Capture the cell that displays the provided text and extract its (X, Y) central coordinate. 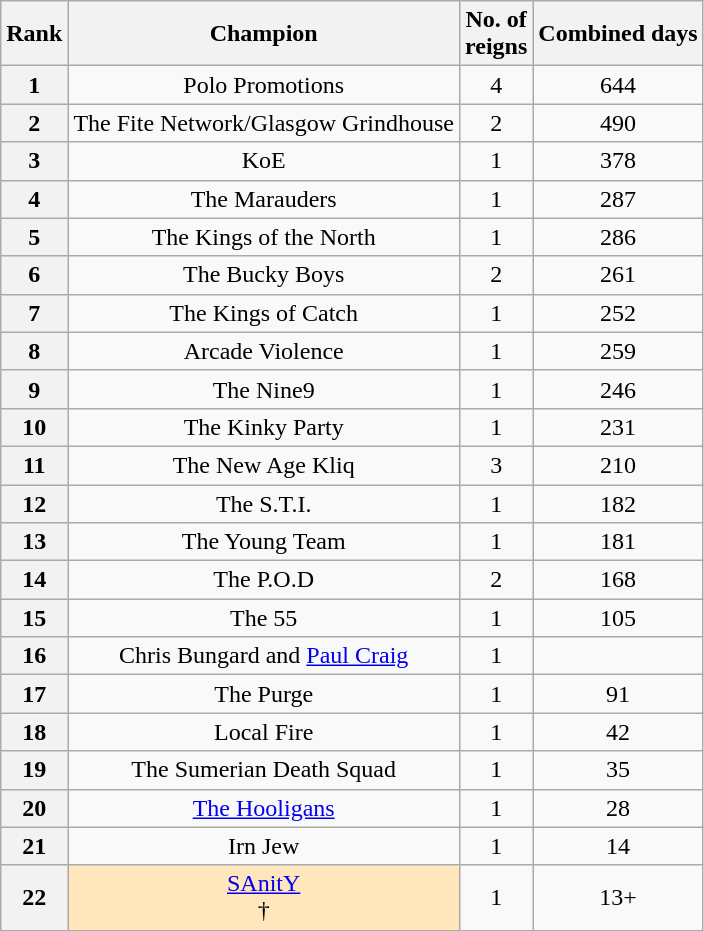
The Hooligans (264, 808)
5 (34, 237)
The Sumerian Death Squad (264, 770)
21 (34, 846)
18 (34, 732)
35 (618, 770)
The New Age Kliq (264, 465)
19 (34, 770)
42 (618, 732)
16 (34, 656)
The Young Team (264, 542)
Irn Jew (264, 846)
168 (618, 580)
The Bucky Boys (264, 275)
Arcade Violence (264, 351)
231 (618, 427)
The Kinky Party (264, 427)
17 (34, 694)
246 (618, 389)
8 (34, 351)
The S.T.I. (264, 503)
Local Fire (264, 732)
The Purge (264, 694)
286 (618, 237)
The Kings of the North (264, 237)
The Marauders (264, 199)
Chris Bungard and Paul Craig (264, 656)
252 (618, 313)
No. ofreigns (496, 34)
105 (618, 618)
181 (618, 542)
261 (618, 275)
Polo Promotions (264, 85)
7 (34, 313)
The P.O.D (264, 580)
13 (34, 542)
The Nine9 (264, 389)
182 (618, 503)
644 (618, 85)
11 (34, 465)
378 (618, 161)
The Kings of Catch (264, 313)
6 (34, 275)
SAnitY† (264, 898)
259 (618, 351)
287 (618, 199)
91 (618, 694)
22 (34, 898)
The 55 (264, 618)
Combined days (618, 34)
Champion (264, 34)
490 (618, 123)
10 (34, 427)
KoE (264, 161)
Rank (34, 34)
210 (618, 465)
The Fite Network/Glasgow Grindhouse (264, 123)
9 (34, 389)
28 (618, 808)
20 (34, 808)
15 (34, 618)
13+ (618, 898)
12 (34, 503)
